Pinpoint the cell where the given text exists, returning its [x, y] midpoint coordinate. 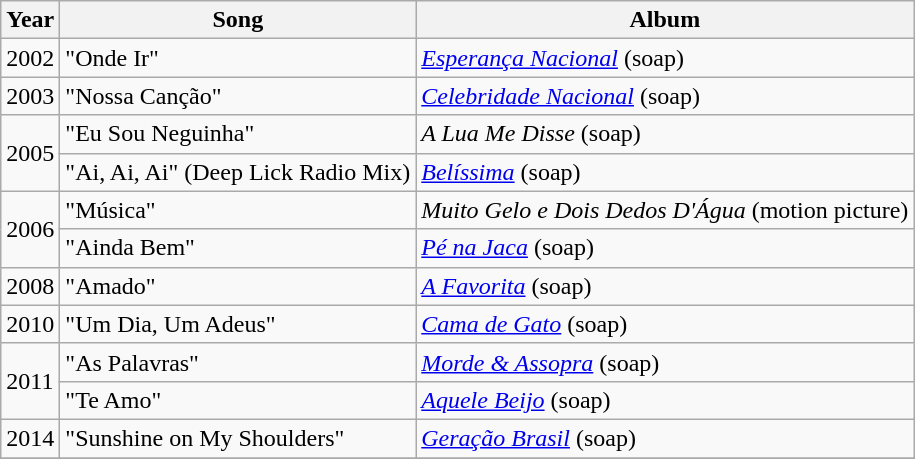
"Nossa Canção" [238, 96]
2005 [30, 153]
"Ai, Ai, Ai" (Deep Lick Radio Mix) [238, 172]
2008 [30, 286]
2003 [30, 96]
"As Palavras" [238, 362]
2011 [30, 381]
A Lua Me Disse (soap) [665, 134]
2002 [30, 58]
"Onde Ir" [238, 58]
Morde & Assopra (soap) [665, 362]
"Ainda Bem" [238, 248]
Year [30, 20]
Esperança Nacional (soap) [665, 58]
"Te Amo" [238, 400]
"Amado" [238, 286]
Song [238, 20]
2014 [30, 438]
Muito Gelo e Dois Dedos D'Água (motion picture) [665, 210]
"Música" [238, 210]
A Favorita (soap) [665, 286]
2006 [30, 229]
Album [665, 20]
Aquele Beijo (soap) [665, 400]
Cama de Gato (soap) [665, 324]
"Um Dia, Um Adeus" [238, 324]
Pé na Jaca (soap) [665, 248]
2010 [30, 324]
"Eu Sou Neguinha" [238, 134]
Geração Brasil (soap) [665, 438]
Belíssima (soap) [665, 172]
"Sunshine on My Shoulders" [238, 438]
Celebridade Nacional (soap) [665, 96]
